Find where the given text appears and provide that cell's center as [X, Y] coordinate. 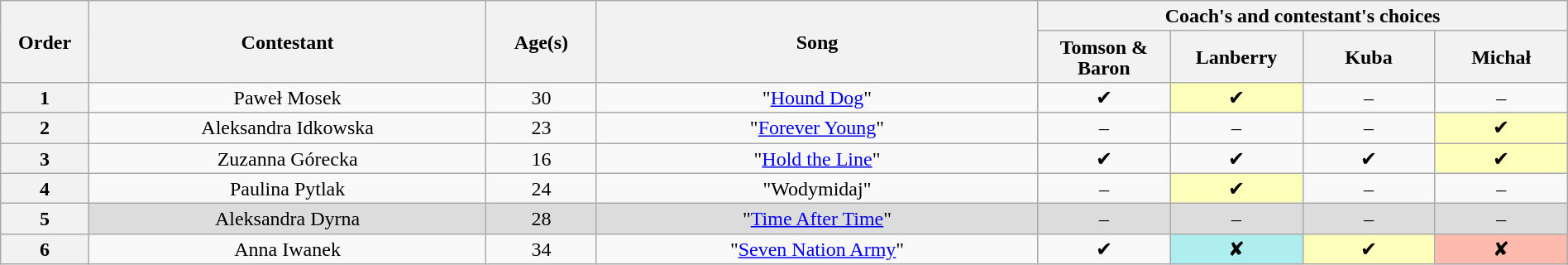
Song [817, 41]
Tomson & Baron [1104, 56]
Michał [1501, 56]
"Hold the Line" [817, 157]
Kuba [1369, 56]
Aleksandra Dyrna [287, 219]
Order [45, 41]
5 [45, 219]
2 [45, 128]
Anna Iwanek [287, 248]
16 [541, 157]
"Hound Dog" [817, 98]
6 [45, 248]
Coach's and contestant's choices [1303, 17]
Contestant [287, 41]
"Seven Nation Army" [817, 248]
"Wodymidaj" [817, 189]
"Time After Time" [817, 219]
"Forever Young" [817, 128]
1 [45, 98]
34 [541, 248]
Zuzanna Górecka [287, 157]
Age(s) [541, 41]
Paulina Pytlak [287, 189]
Lanberry [1236, 56]
4 [45, 189]
3 [45, 157]
Paweł Mosek [287, 98]
Aleksandra Idkowska [287, 128]
30 [541, 98]
24 [541, 189]
28 [541, 219]
23 [541, 128]
